Scan for the cell matching the given text and deliver its (X, Y) coordinate at center. 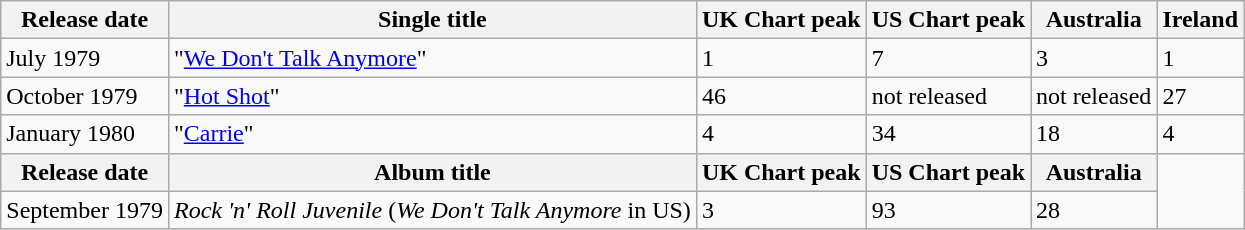
"We Don't Talk Anymore" (432, 58)
18 (1094, 134)
46 (781, 96)
"Carrie" (432, 134)
7 (948, 58)
27 (1200, 96)
28 (1094, 210)
July 1979 (85, 58)
Single title (432, 20)
October 1979 (85, 96)
September 1979 (85, 210)
Album title (432, 172)
34 (948, 134)
"Hot Shot" (432, 96)
Ireland (1200, 20)
93 (948, 210)
Rock 'n' Roll Juvenile (We Don't Talk Anymore in US) (432, 210)
January 1980 (85, 134)
